Identify which cell holds the provided text, then report its [X, Y] central coordinate. 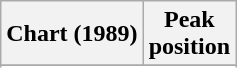
Peakposition [189, 34]
Chart (1989) [72, 34]
